Capture the cell that displays the provided text and extract its [x, y] central coordinate. 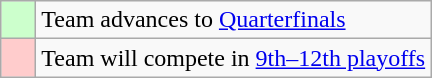
Team advances to Quarterfinals [234, 20]
Team will compete in 9th–12th playoffs [234, 58]
